For the text-containing cell, return its midpoint in (X, Y) coordinate format. 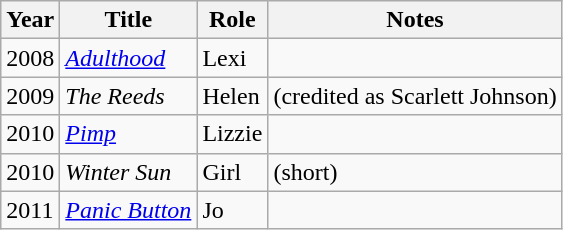
Pimp (128, 134)
Title (128, 20)
Lexi (232, 58)
(short) (415, 172)
2009 (30, 96)
(credited as Scarlett Johnson) (415, 96)
Winter Sun (128, 172)
2008 (30, 58)
Girl (232, 172)
Lizzie (232, 134)
Panic Button (128, 210)
Helen (232, 96)
Notes (415, 20)
Adulthood (128, 58)
Role (232, 20)
Year (30, 20)
2011 (30, 210)
The Reeds (128, 96)
Jo (232, 210)
